Capture the cell that displays the provided text and extract its (X, Y) central coordinate. 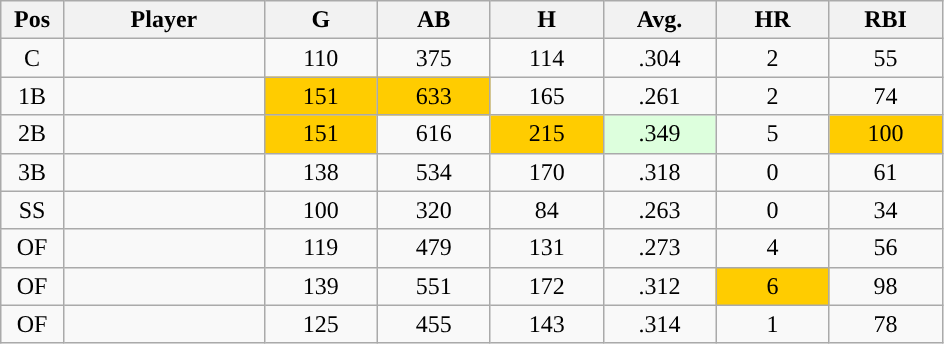
56 (886, 248)
5 (772, 134)
84 (546, 210)
1 (772, 324)
61 (886, 172)
455 (434, 324)
78 (886, 324)
534 (434, 172)
3B (32, 172)
1B (32, 96)
616 (434, 134)
G (320, 20)
55 (886, 58)
125 (320, 324)
RBI (886, 20)
2B (32, 134)
119 (320, 248)
138 (320, 172)
479 (434, 248)
SS (32, 210)
.318 (660, 172)
H (546, 20)
215 (546, 134)
.263 (660, 210)
.304 (660, 58)
.312 (660, 286)
110 (320, 58)
551 (434, 286)
.349 (660, 134)
320 (434, 210)
.273 (660, 248)
375 (434, 58)
.314 (660, 324)
170 (546, 172)
139 (320, 286)
98 (886, 286)
AB (434, 20)
6 (772, 286)
C (32, 58)
143 (546, 324)
74 (886, 96)
131 (546, 248)
Avg. (660, 20)
165 (546, 96)
172 (546, 286)
633 (434, 96)
HR (772, 20)
4 (772, 248)
114 (546, 58)
34 (886, 210)
Pos (32, 20)
Player (164, 20)
.261 (660, 96)
